Provide the [x, y] coordinate of the cell's center where the given text is located.  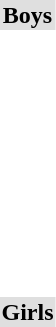
Boys [28, 15]
Girls [28, 312]
